Return [x, y] of the center of cell containing provided text 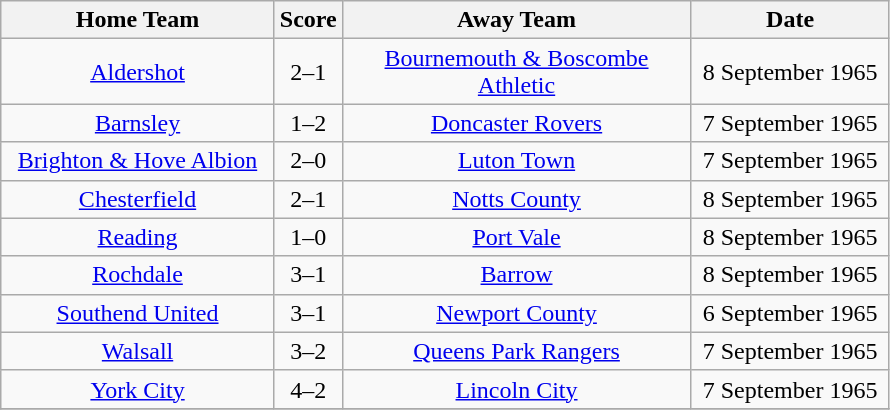
1–2 [308, 123]
Doncaster Rovers [516, 123]
Date [790, 20]
Chesterfield [138, 199]
Southend United [138, 313]
Score [308, 20]
Newport County [516, 313]
Walsall [138, 351]
Aldershot [138, 72]
6 September 1965 [790, 313]
York City [138, 389]
Rochdale [138, 275]
Barrow [516, 275]
Home Team [138, 20]
Luton Town [516, 161]
Away Team [516, 20]
Port Vale [516, 237]
Reading [138, 237]
1–0 [308, 237]
Brighton & Hove Albion [138, 161]
Queens Park Rangers [516, 351]
Barnsley [138, 123]
Notts County [516, 199]
3–2 [308, 351]
Lincoln City [516, 389]
Bournemouth & Boscombe Athletic [516, 72]
2–0 [308, 161]
4–2 [308, 389]
